Output the (x, y) coordinate of the center of the cell containing the given text.  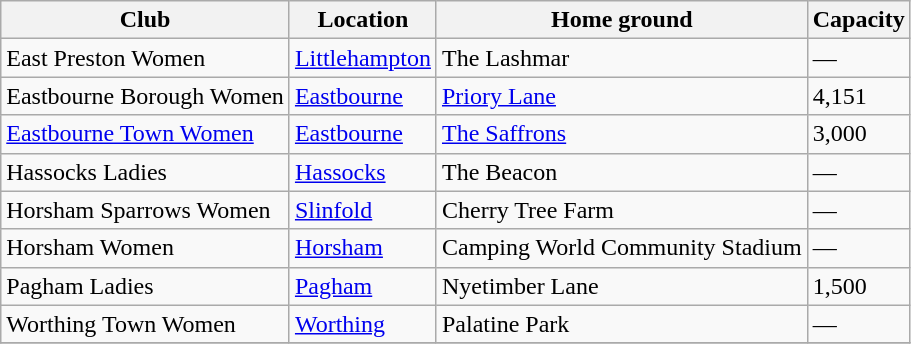
Worthing (362, 324)
1,500 (858, 286)
Capacity (858, 20)
Horsham (362, 248)
4,151 (858, 96)
3,000 (858, 134)
Home ground (622, 20)
Slinfold (362, 210)
Worthing Town Women (146, 324)
The Lashmar (622, 58)
Pagham Ladies (146, 286)
The Beacon (622, 172)
Littlehampton (362, 58)
Camping World Community Stadium (622, 248)
East Preston Women (146, 58)
The Saffrons (622, 134)
Location (362, 20)
Palatine Park (622, 324)
Eastbourne Borough Women (146, 96)
Horsham Sparrows Women (146, 210)
Horsham Women (146, 248)
Priory Lane (622, 96)
Nyetimber Lane (622, 286)
Eastbourne Town Women (146, 134)
Cherry Tree Farm (622, 210)
Hassocks Ladies (146, 172)
Club (146, 20)
Hassocks (362, 172)
Pagham (362, 286)
